Return [X, Y] of the center of cell containing provided text 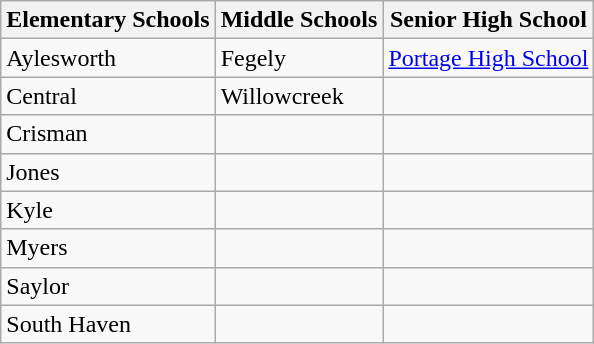
Senior High School [488, 20]
Kyle [108, 210]
Saylor [108, 286]
Elementary Schools [108, 20]
Central [108, 96]
Aylesworth [108, 58]
Willowcreek [299, 96]
Portage High School [488, 58]
Middle Schools [299, 20]
Myers [108, 248]
Fegely [299, 58]
South Haven [108, 324]
Crisman [108, 134]
Jones [108, 172]
